Capture the cell that displays the provided text and extract its (X, Y) central coordinate. 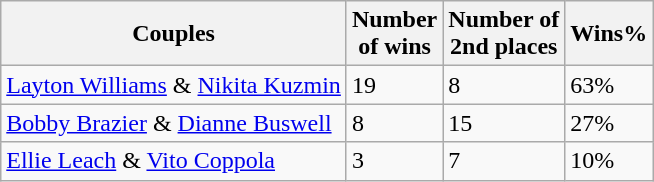
15 (504, 123)
3 (394, 161)
Bobby Brazier & Dianne Buswell (174, 123)
7 (504, 161)
Couples (174, 34)
63% (609, 85)
19 (394, 85)
Number of2nd places (504, 34)
Ellie Leach & Vito Coppola (174, 161)
Numberof wins (394, 34)
Wins% (609, 34)
Layton Williams & Nikita Kuzmin (174, 85)
10% (609, 161)
27% (609, 123)
